Pinpoint the cell where the given text exists, returning its (x, y) midpoint coordinate. 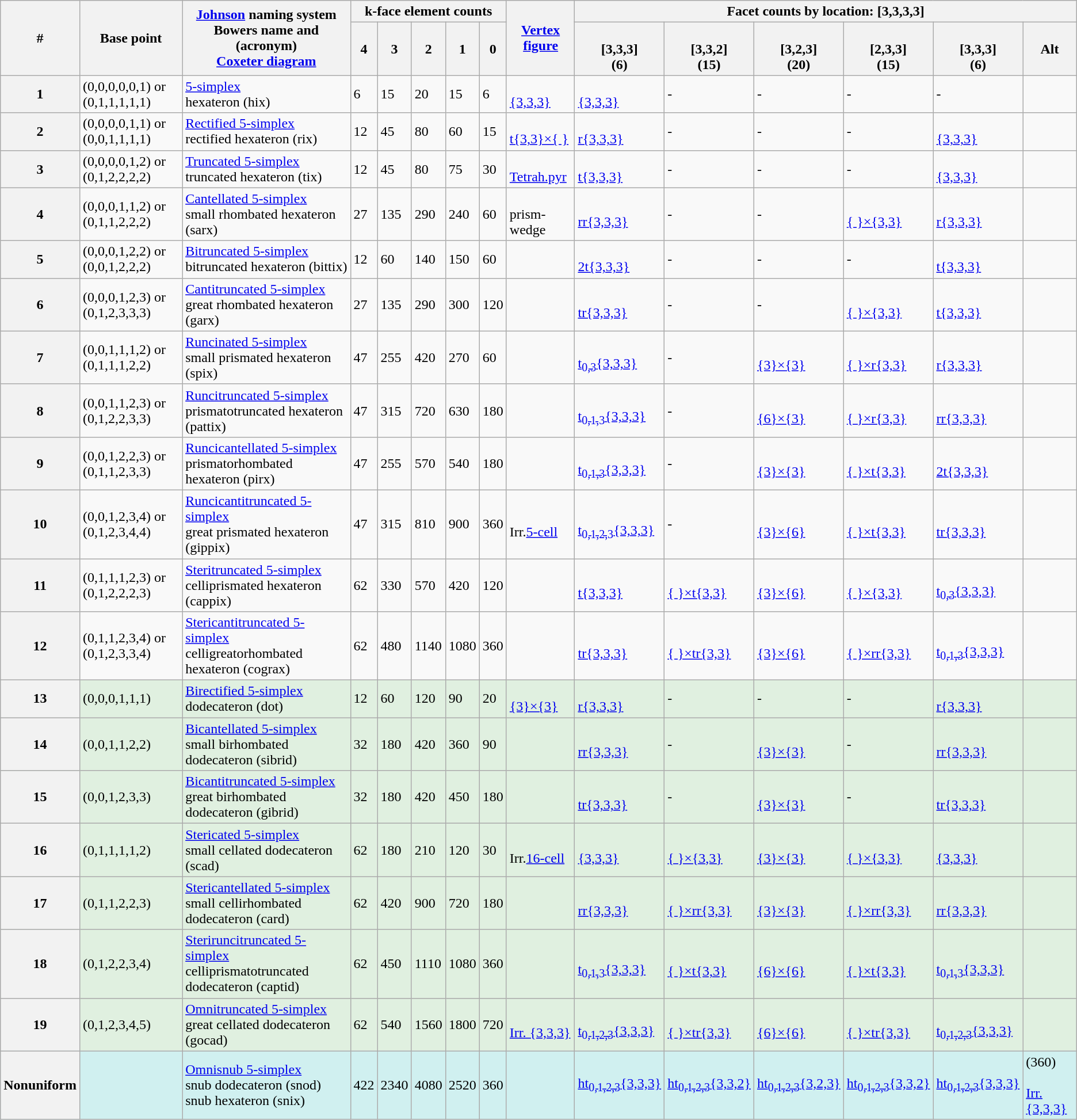
(0,0,1,2,3,3) (131, 797)
1110 (428, 963)
Bitruncated 5-simplex bitruncated hexateron (bittix) (266, 259)
Truncated 5-simplextruncated hexateron (tix) (266, 169)
11 (40, 585)
5 (40, 259)
Irr.16-cell (541, 850)
2520 (463, 1085)
Runcinated 5-simplexsmall prismated hexateron (spix) (266, 357)
(0,0,0,0,1,1) or (0,0,1,1,1,1) (131, 131)
0 (492, 49)
810 (428, 524)
(0,1,1,2,2,3) (131, 903)
19 (40, 1024)
# (40, 38)
Johnson naming systemBowers name and (acronym)Coxeter diagram (266, 38)
Irr.5-cell (541, 524)
[3,3,2](15) (709, 49)
1800 (463, 1024)
Bicantellated 5-simplexsmall birhombated dodecateron (sibrid) (266, 744)
(0,0,0,0,0,1) or (0,1,1,1,1,1) (131, 94)
Omnitruncated 5-simplexgreat cellated dodecateron (gocad) (266, 1024)
300 (463, 304)
Runcicantitruncated 5-simplexgreat prismated hexateron (gippix) (266, 524)
Rectified 5-simplexrectified hexateron (rix) (266, 131)
(0,0,1,1,2,3) or (0,1,2,2,3,3) (131, 410)
Steritruncated 5-simplexcelliprismated hexateron (cappix) (266, 585)
480 (395, 646)
Facet counts by location: [3,3,3,3] (826, 12)
Steriruncitruncated 5-simplexcelliprismatotruncated dodecateron (captid) (266, 963)
(0,1,2,2,3,4) (131, 963)
240 (463, 214)
(0,0,0,0,1,2) or (0,1,2,2,2,2) (131, 169)
5-simplexhexateron (hix) (266, 94)
Vertexfigure (541, 38)
(0,0,1,2,2,3) or (0,1,1,2,3,3) (131, 463)
8 (40, 410)
140 (428, 259)
Runcicantellated 5-simplexprismatorhombated hexateron (pirx) (266, 463)
Base point (131, 38)
150 (463, 259)
k-face element counts (428, 12)
2340 (395, 1085)
(360)Irr. {3,3,3} (1049, 1085)
Irr. {3,3,3} (541, 1024)
330 (395, 585)
t{3,3}×{ } (541, 131)
(0,1,1,2,3,4) or (0,1,2,3,3,4) (131, 646)
Birectified 5-simplexdodecateron (dot) (266, 699)
(0,0,0,1,1,2) or (0,1,1,2,2,2) (131, 214)
Stericantellated 5-simplexsmall cellirhombated dodecateron (card) (266, 903)
Bicantitruncated 5-simplexgreat birhombated dodecateron (gibrid) (266, 797)
ht0,1,2,3{3,2,3} (799, 1085)
9 (40, 463)
(0,0,1,1,2,2) (131, 744)
16 (40, 850)
Nonuniform (40, 1085)
Runcitruncated 5-simplexprismatotruncated hexateron (pattix) (266, 410)
(0,1,1,1,1,2) (131, 850)
Tetrah.pyr (541, 169)
1560 (428, 1024)
{6}×{3} (799, 410)
(0,0,1,1,1,2) or (0,1,1,1,2,2) (131, 357)
(0,1,2,3,4,5) (131, 1024)
Cantellated 5-simplexsmall rhombated hexateron (sarx) (266, 214)
1140 (428, 646)
Stericated 5-simplexsmall cellated dodecateron (scad) (266, 850)
(0,0,1,2,3,4) or (0,1,2,3,4,4) (131, 524)
[3,2,3](20) (799, 49)
75 (463, 169)
(0,1,1,1,2,3) or (0,1,2,2,2,3) (131, 585)
Cantitruncated 5-simplexgreat rhombated hexateron (garx) (266, 304)
Alt (1049, 49)
13 (40, 699)
14 (40, 744)
(0,0,0,1,1,1) (131, 699)
prism-wedge (541, 214)
210 (428, 850)
7 (40, 357)
4080 (428, 1085)
(0,0,0,1,2,2) or (0,0,1,2,2,2) (131, 259)
[2,3,3](15) (888, 49)
422 (364, 1085)
630 (463, 410)
18 (40, 963)
17 (40, 903)
270 (463, 357)
10 (40, 524)
Stericantitruncated 5-simplexcelligreatorhombated hexateron (cograx) (266, 646)
Omnisnub 5-simplexsnub dodecateron (snod)snub hexateron (snix) (266, 1085)
(0,0,0,1,2,3) or (0,1,2,3,3,3) (131, 304)
